Extract the (X, Y) coordinate from the center of the cell holding the provided text.  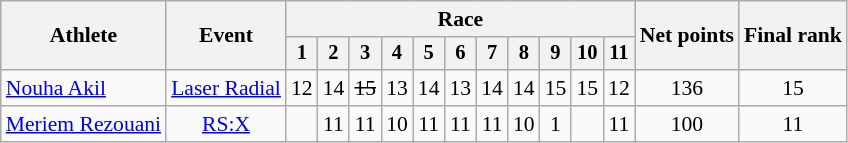
2 (334, 54)
Nouha Akil (84, 88)
136 (687, 88)
Race (460, 19)
3 (365, 54)
Meriem Rezouani (84, 124)
Net points (687, 36)
100 (687, 124)
Event (226, 36)
7 (492, 54)
4 (397, 54)
6 (460, 54)
Laser Radial (226, 88)
8 (524, 54)
9 (556, 54)
Athlete (84, 36)
Final rank (793, 36)
5 (429, 54)
RS:X (226, 124)
